Detect which cell encompasses the target text, then output its [x, y] center coordinate. 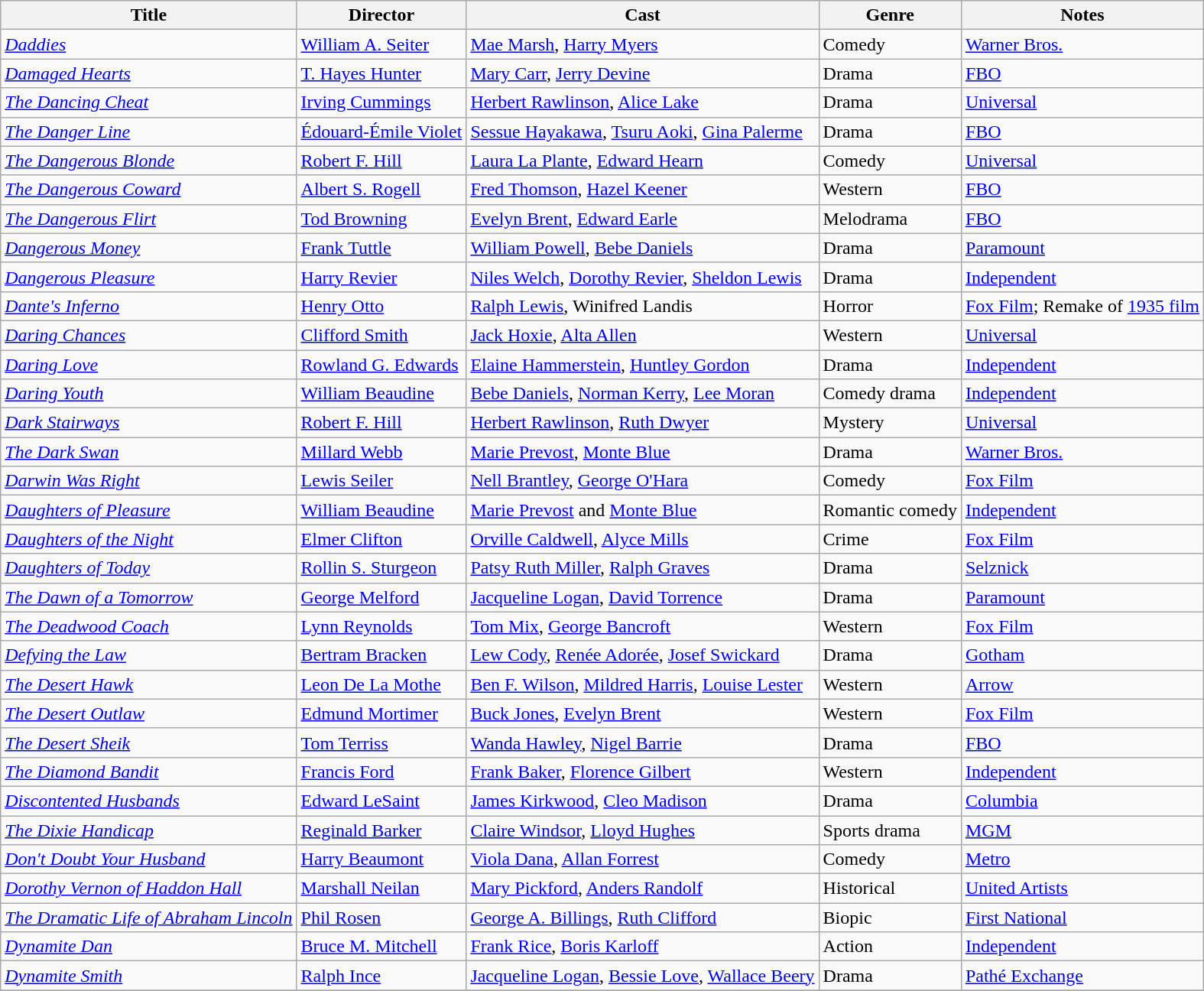
Dark Stairways [148, 423]
Lewis Seiler [381, 481]
Gotham [1082, 655]
Fox Film; Remake of 1935 film [1082, 306]
Phil Rosen [381, 918]
Dangerous Pleasure [148, 277]
Genre [890, 15]
The Dangerous Coward [148, 190]
The Diamond Bandit [148, 772]
George Melford [381, 597]
Columbia [1082, 801]
William Powell, Bebe Daniels [642, 248]
Discontented Husbands [148, 801]
Daring Youth [148, 394]
Edward LeSaint [381, 801]
The Dawn of a Tomorrow [148, 597]
Tom Mix, George Bancroft [642, 626]
Title [148, 15]
Evelyn Brent, Edward Earle [642, 219]
Romantic comedy [890, 510]
Arrow [1082, 684]
Pathé Exchange [1082, 976]
Action [890, 947]
Comedy drama [890, 394]
Henry Otto [381, 306]
The Dangerous Blonde [148, 161]
Jack Hoxie, Alta Allen [642, 335]
Dynamite Dan [148, 947]
Daddies [148, 44]
Biopic [890, 918]
Mary Pickford, Anders Randolf [642, 889]
George A. Billings, Ruth Clifford [642, 918]
Niles Welch, Dorothy Revier, Sheldon Lewis [642, 277]
Claire Windsor, Lloyd Hughes [642, 830]
The Danger Line [148, 132]
Jacqueline Logan, David Torrence [642, 597]
First National [1082, 918]
Mae Marsh, Harry Myers [642, 44]
Reginald Barker [381, 830]
Francis Ford [381, 772]
Irving Cummings [381, 102]
Mystery [890, 423]
Dorothy Vernon of Haddon Hall [148, 889]
Daughters of the Night [148, 539]
Bebe Daniels, Norman Kerry, Lee Moran [642, 394]
Ralph Ince [381, 976]
Clifford Smith [381, 335]
Melodrama [890, 219]
Tod Browning [381, 219]
Rowland G. Edwards [381, 365]
Daughters of Today [148, 568]
Leon De La Mothe [381, 684]
William A. Seiter [381, 44]
Wanda Hawley, Nigel Barrie [642, 742]
Frank Tuttle [381, 248]
Selznick [1082, 568]
Millard Webb [381, 452]
Elaine Hammerstein, Huntley Gordon [642, 365]
MGM [1082, 830]
Tom Terriss [381, 742]
The Dixie Handicap [148, 830]
Ralph Lewis, Winifred Landis [642, 306]
Albert S. Rogell [381, 190]
Harry Revier [381, 277]
Lew Cody, Renée Adorée, Josef Swickard [642, 655]
Orville Caldwell, Alyce Mills [642, 539]
Mary Carr, Jerry Devine [642, 73]
Daring Chances [148, 335]
Rollin S. Sturgeon [381, 568]
Crime [890, 539]
Herbert Rawlinson, Alice Lake [642, 102]
Herbert Rawlinson, Ruth Dwyer [642, 423]
Nell Brantley, George O'Hara [642, 481]
Bertram Bracken [381, 655]
Historical [890, 889]
Harry Beaumont [381, 859]
Daughters of Pleasure [148, 510]
The Dark Swan [148, 452]
The Dangerous Flirt [148, 219]
Notes [1082, 15]
Dangerous Money [148, 248]
Darwin Was Right [148, 481]
Elmer Clifton [381, 539]
Buck Jones, Evelyn Brent [642, 713]
Sports drama [890, 830]
Marie Prevost, Monte Blue [642, 452]
Fred Thomson, Hazel Keener [642, 190]
The Desert Sheik [148, 742]
Patsy Ruth Miller, Ralph Graves [642, 568]
Daring Love [148, 365]
James Kirkwood, Cleo Madison [642, 801]
Édouard-Émile Violet [381, 132]
Ben F. Wilson, Mildred Harris, Louise Lester [642, 684]
Bruce M. Mitchell [381, 947]
Dynamite Smith [148, 976]
Cast [642, 15]
The Desert Hawk [148, 684]
The Deadwood Coach [148, 626]
Viola Dana, Allan Forrest [642, 859]
Frank Rice, Boris Karloff [642, 947]
Director [381, 15]
Metro [1082, 859]
Defying the Law [148, 655]
Don't Doubt Your Husband [148, 859]
Frank Baker, Florence Gilbert [642, 772]
T. Hayes Hunter [381, 73]
The Desert Outlaw [148, 713]
Horror [890, 306]
Lynn Reynolds [381, 626]
Damaged Hearts [148, 73]
Jacqueline Logan, Bessie Love, Wallace Beery [642, 976]
United Artists [1082, 889]
The Dancing Cheat [148, 102]
Laura La Plante, Edward Hearn [642, 161]
Edmund Mortimer [381, 713]
Marie Prevost and Monte Blue [642, 510]
Marshall Neilan [381, 889]
Sessue Hayakawa, Tsuru Aoki, Gina Palerme [642, 132]
The Dramatic Life of Abraham Lincoln [148, 918]
Dante's Inferno [148, 306]
